Search for the cell housing the specified text and yield its [X, Y] center coordinate. 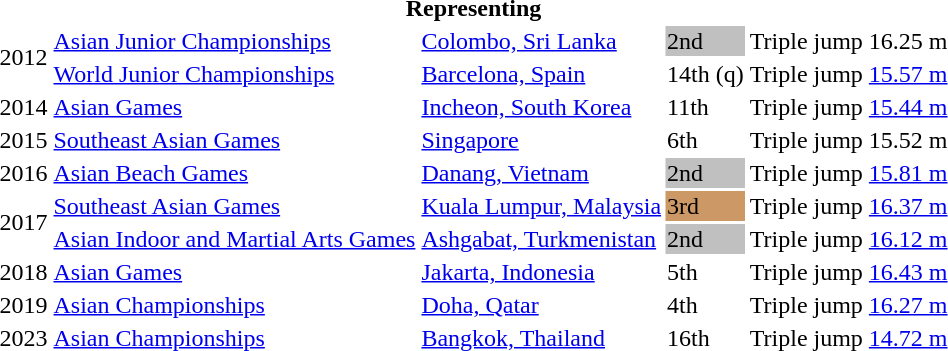
11th [706, 107]
Barcelona, Spain [542, 74]
Asian Indoor and Martial Arts Games [234, 239]
Colombo, Sri Lanka [542, 41]
Asian Championships [234, 305]
3rd [706, 206]
Kuala Lumpur, Malaysia [542, 206]
Ashgabat, Turkmenistan [542, 239]
14th (q) [706, 74]
Asian Junior Championships [234, 41]
5th [706, 272]
Singapore [542, 140]
4th [706, 305]
World Junior Championships [234, 74]
Asian Beach Games [234, 173]
Incheon, South Korea [542, 107]
Doha, Qatar [542, 305]
Danang, Vietnam [542, 173]
6th [706, 140]
Jakarta, Indonesia [542, 272]
